Return (x, y) of the center of cell containing provided text 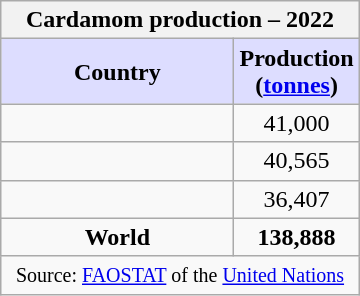
36,407 (296, 199)
138,888 (296, 237)
Production (tonnes) (296, 72)
41,000 (296, 123)
Source: FAOSTAT of the United Nations (180, 275)
World (118, 237)
Cardamom production – 2022 (180, 20)
Country (118, 72)
40,565 (296, 161)
